From the cell containing the given text, extract its center point as (x, y) coordinate. 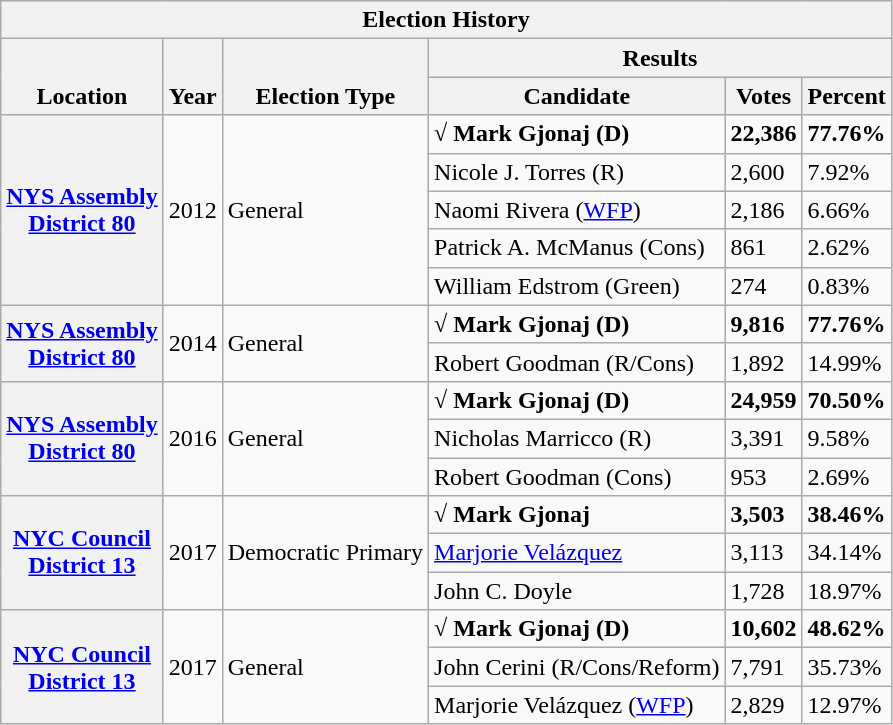
√ Mark Gjonaj (577, 515)
22,386 (764, 134)
9,816 (764, 324)
John Cerini (R/Cons/Reform) (577, 667)
35.73% (846, 667)
48.62% (846, 629)
2.62% (846, 248)
2012 (192, 210)
2016 (192, 438)
70.50% (846, 400)
10,602 (764, 629)
274 (764, 286)
Votes (764, 96)
Candidate (577, 96)
14.99% (846, 362)
2.69% (846, 477)
34.14% (846, 553)
Nicole J. Torres (R) (577, 172)
9.58% (846, 438)
18.97% (846, 591)
1,728 (764, 591)
Election Type (325, 77)
Marjorie Velázquez (577, 553)
Results (660, 58)
1,892 (764, 362)
3,503 (764, 515)
Percent (846, 96)
2,829 (764, 705)
2,600 (764, 172)
7,791 (764, 667)
Naomi Rivera (WFP) (577, 210)
Democratic Primary (325, 553)
Robert Goodman (Cons) (577, 477)
John C. Doyle (577, 591)
2,186 (764, 210)
38.46% (846, 515)
861 (764, 248)
Location (82, 77)
Nicholas Marricco (R) (577, 438)
Patrick A. McManus (Cons) (577, 248)
953 (764, 477)
12.97% (846, 705)
Marjorie Velázquez (WFP) (577, 705)
2014 (192, 343)
William Edstrom (Green) (577, 286)
6.66% (846, 210)
24,959 (764, 400)
Election History (446, 20)
Robert Goodman (R/Cons) (577, 362)
3,113 (764, 553)
Year (192, 77)
3,391 (764, 438)
7.92% (846, 172)
0.83% (846, 286)
